Provide the (X, Y) coordinate of the cell's center where the given text is located.  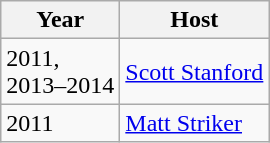
Scott Stanford (194, 72)
2011 (60, 123)
Host (194, 20)
2011, 2013–2014 (60, 72)
Matt Striker (194, 123)
Year (60, 20)
